Extract the (x, y) coordinate from the center of the cell holding the provided text.  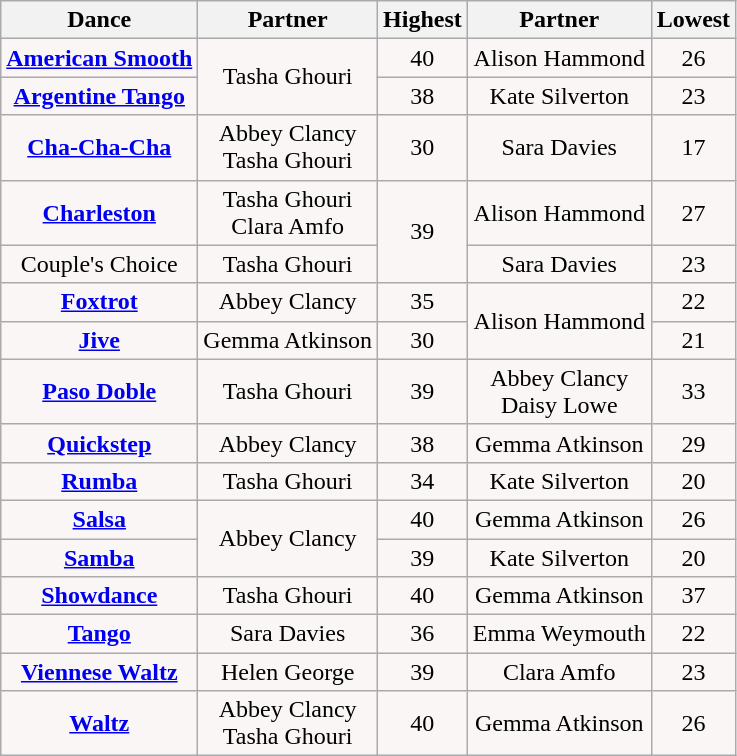
Samba (100, 557)
Quickstep (100, 443)
Highest (423, 20)
27 (693, 212)
Argentine Tango (100, 96)
Tasha GhouriClara Amfo (288, 212)
33 (693, 392)
29 (693, 443)
Viennese Waltz (100, 672)
American Smooth (100, 58)
17 (693, 148)
Tango (100, 634)
Showdance (100, 596)
Lowest (693, 20)
Foxtrot (100, 302)
Jive (100, 340)
Paso Doble (100, 392)
Salsa (100, 519)
Emma Weymouth (559, 634)
34 (423, 481)
Waltz (100, 724)
Abbey ClancyDaisy Lowe (559, 392)
35 (423, 302)
Cha-Cha-Cha (100, 148)
36 (423, 634)
Charleston (100, 212)
Clara Amfo (559, 672)
21 (693, 340)
Rumba (100, 481)
Couple's Choice (100, 264)
Helen George (288, 672)
Dance (100, 20)
37 (693, 596)
